Output the (x, y) coordinate of the center of the cell containing the given text.  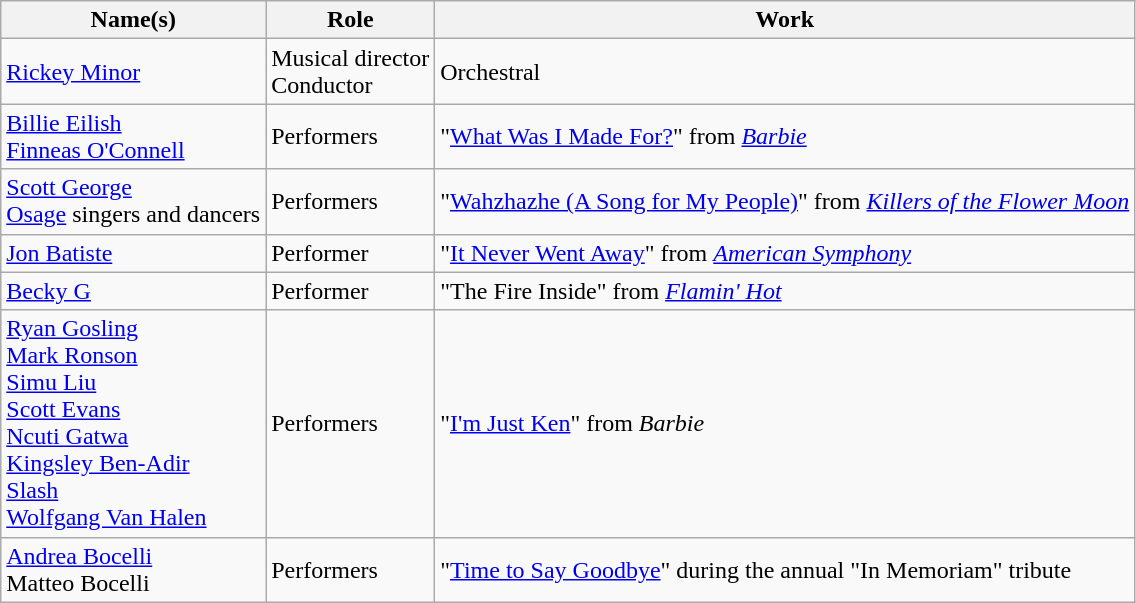
Becky G (134, 291)
Scott GeorgeOsage singers and dancers (134, 202)
Role (350, 20)
"The Fire Inside" from Flamin' Hot (785, 291)
Jon Batiste (134, 253)
Andrea BocelliMatteo Bocelli (134, 570)
"What Was I Made For?" from Barbie (785, 136)
Ryan GoslingMark RonsonSimu LiuScott EvansNcuti GatwaKingsley Ben-AdirSlashWolfgang Van Halen (134, 424)
"It Never Went Away" from American Symphony (785, 253)
"I'm Just Ken" from Barbie (785, 424)
"Wahzhazhe (A Song for My People)" from Killers of the Flower Moon (785, 202)
"Time to Say Goodbye" during the annual "In Memoriam" tribute (785, 570)
Orchestral (785, 72)
Musical directorConductor (350, 72)
Work (785, 20)
Name(s) (134, 20)
Rickey Minor (134, 72)
Billie EilishFinneas O'Connell (134, 136)
